Search for the cell housing the specified text and yield its (x, y) center coordinate. 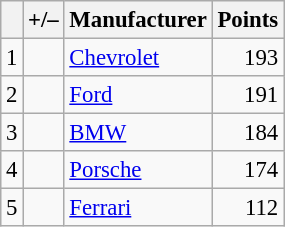
112 (248, 208)
184 (248, 133)
1 (12, 58)
Manufacturer (138, 20)
Ferrari (138, 208)
BMW (138, 133)
174 (248, 170)
+/– (44, 20)
Chevrolet (138, 58)
2 (12, 95)
3 (12, 133)
4 (12, 170)
5 (12, 208)
Porsche (138, 170)
Points (248, 20)
193 (248, 58)
Ford (138, 95)
191 (248, 95)
